Return the [x, y] coordinate for the center point of the cell that contains the specified text.  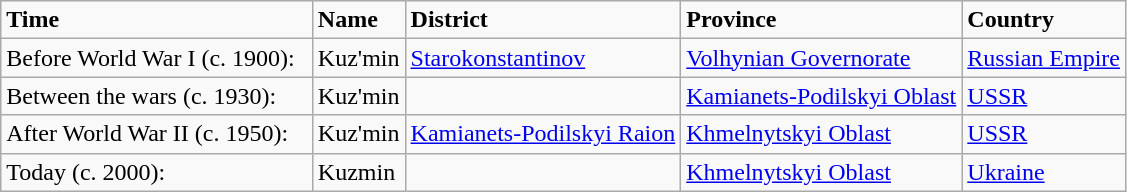
Starokonstantinov [543, 58]
Province [822, 20]
After World War II (c. 1950): [157, 134]
Kamianets-Podilskyi Raion [543, 134]
Kuzmin [358, 172]
Kamianets-Podilskyi Oblast [822, 96]
Russian Empire [1044, 58]
Today (c. 2000): [157, 172]
Ukraine [1044, 172]
Name [358, 20]
Country [1044, 20]
Volhynian Governorate [822, 58]
Between the wars (c. 1930): [157, 96]
Before World War I (c. 1900): [157, 58]
Time [157, 20]
District [543, 20]
